Detect which cell encompasses the target text, then output its [X, Y] center coordinate. 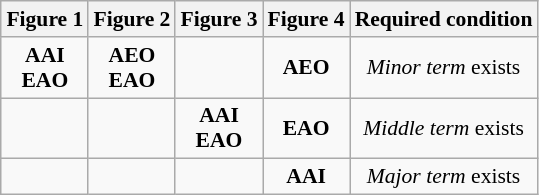
AEOEAO [132, 66]
Required condition [444, 19]
Figure 3 [218, 19]
Figure 4 [306, 19]
EAO [306, 128]
Figure 2 [132, 19]
Minor term exists [444, 66]
AAI [306, 177]
AEO [306, 66]
Figure 1 [44, 19]
Middle term exists [444, 128]
Major term exists [444, 177]
